From the cell containing the given text, extract its center point as (x, y) coordinate. 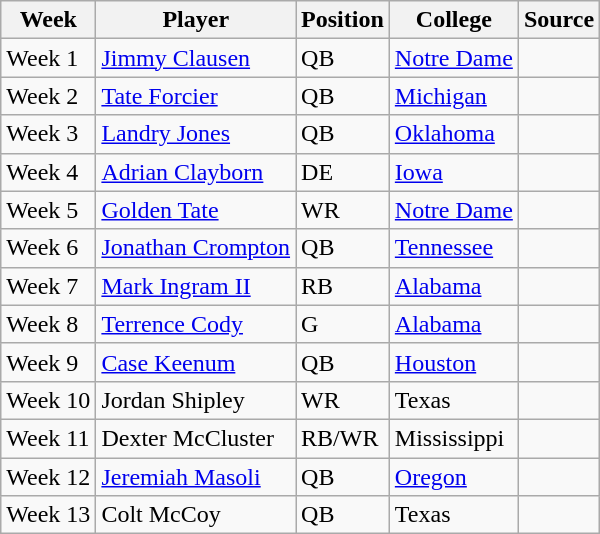
Week 7 (48, 286)
Player (196, 20)
Week 8 (48, 324)
RB/WR (343, 438)
DE (343, 172)
Case Keenum (196, 362)
Mississippi (454, 438)
Week 4 (48, 172)
Oklahoma (454, 134)
Jordan Shipley (196, 400)
Week 11 (48, 438)
Week 12 (48, 477)
Week (48, 20)
College (454, 20)
Landry Jones (196, 134)
G (343, 324)
Tate Forcier (196, 96)
Week 13 (48, 515)
Week 6 (48, 248)
Jonathan Crompton (196, 248)
Jimmy Clausen (196, 58)
Iowa (454, 172)
RB (343, 286)
Week 10 (48, 400)
Michigan (454, 96)
Week 2 (48, 96)
Week 3 (48, 134)
Source (558, 20)
Jeremiah Masoli (196, 477)
Colt McCoy (196, 515)
Mark Ingram II (196, 286)
Terrence Cody (196, 324)
Week 5 (48, 210)
Tennessee (454, 248)
Oregon (454, 477)
Houston (454, 362)
Week 9 (48, 362)
Adrian Clayborn (196, 172)
Dexter McCluster (196, 438)
Position (343, 20)
Week 1 (48, 58)
Golden Tate (196, 210)
